From the cell containing the given text, extract its center point as (X, Y) coordinate. 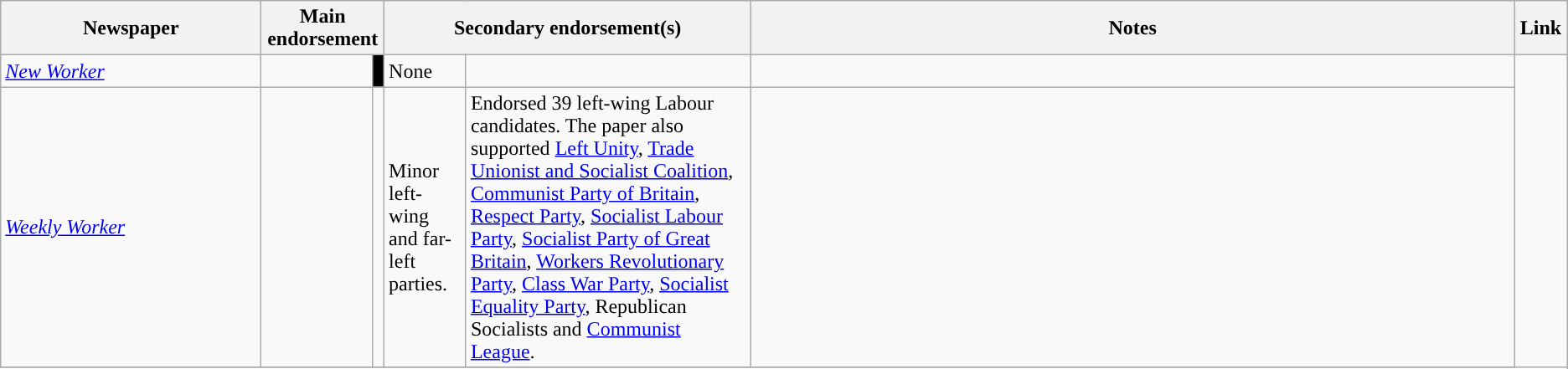
Secondary endorsement(s) (568, 28)
Main endorsement (323, 28)
Newspaper (131, 28)
Link (1541, 28)
Notes (1132, 28)
None (426, 71)
Weekly Worker (131, 228)
New Worker (131, 71)
Minor left-wing and far-left parties. (426, 228)
